Extract the (X, Y) coordinate from the center of the cell holding the provided text.  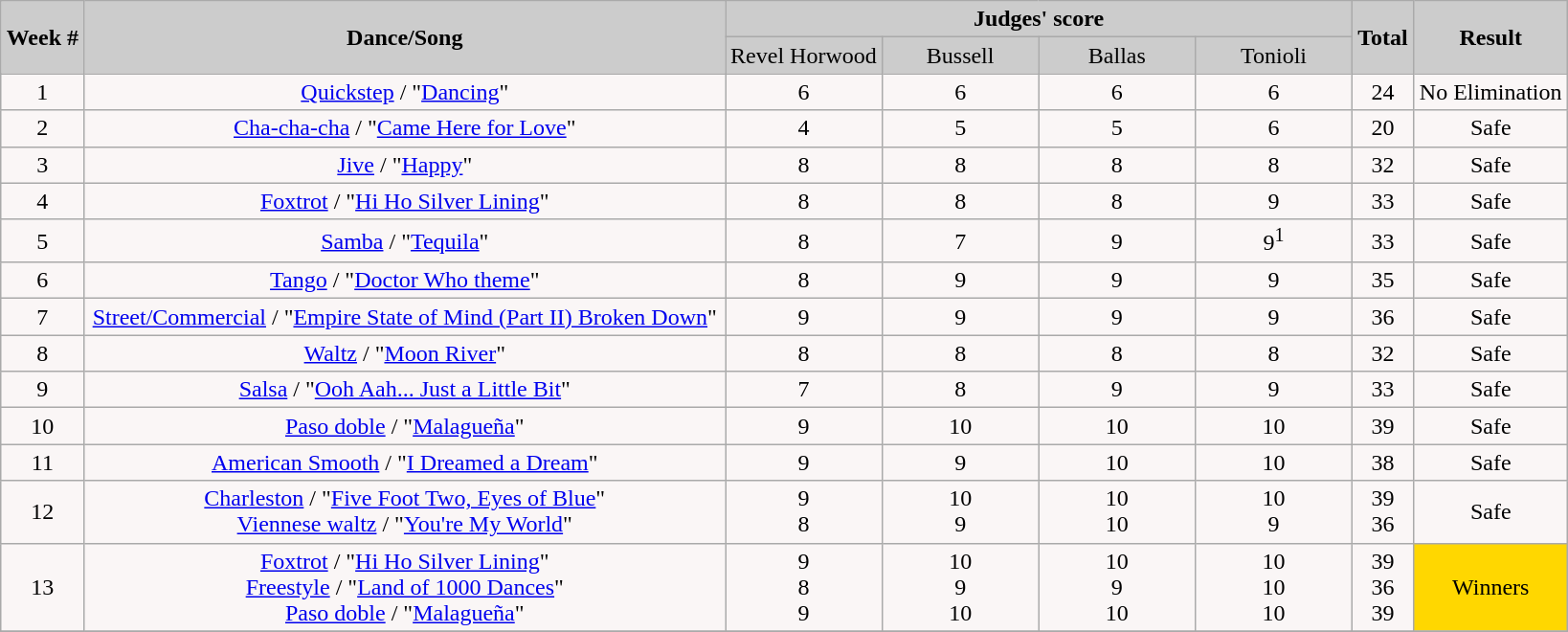
35 (1382, 281)
36 (1382, 317)
Street/Commercial / "Empire State of Mind (Part II) Broken Down" (405, 317)
Dance/Song (405, 37)
Tango / "Doctor Who theme" (405, 281)
38 (1382, 463)
Tonioli (1274, 56)
11 (42, 463)
98 (804, 511)
2 (42, 128)
39 (1382, 426)
Bussell (960, 56)
Charleston / "Five Foot Two, Eyes of Blue"Viennese waltz / "You're My World" (405, 511)
Judges' score (1040, 19)
Foxtrot / "Hi Ho Silver Lining"Freestyle / "Land of 1000 Dances"Paso doble / "Malagueña" (405, 587)
1 (42, 92)
989 (804, 587)
Cha-cha-cha / "Came Here for Love" (405, 128)
Revel Horwood (804, 56)
No Elimination (1491, 92)
Waltz / "Moon River" (405, 353)
Total (1382, 37)
Samba / "Tequila" (405, 241)
Paso doble / "Malagueña" (405, 426)
American Smooth / "I Dreamed a Dream" (405, 463)
20 (1382, 128)
393639 (1382, 587)
Result (1491, 37)
3 (42, 165)
91 (1274, 241)
Jive / "Happy" (405, 165)
Winners (1491, 587)
101010 (1274, 587)
Foxtrot / "Hi Ho Silver Lining" (405, 201)
Salsa / "Ooh Aah... Just a Little Bit" (405, 390)
3936 (1382, 511)
24 (1382, 92)
Ballas (1117, 56)
1010 (1117, 511)
Week # (42, 37)
12 (42, 511)
Quickstep / "Dancing" (405, 92)
13 (42, 587)
